Provide the (X, Y) coordinate of the cell's center where the given text is located.  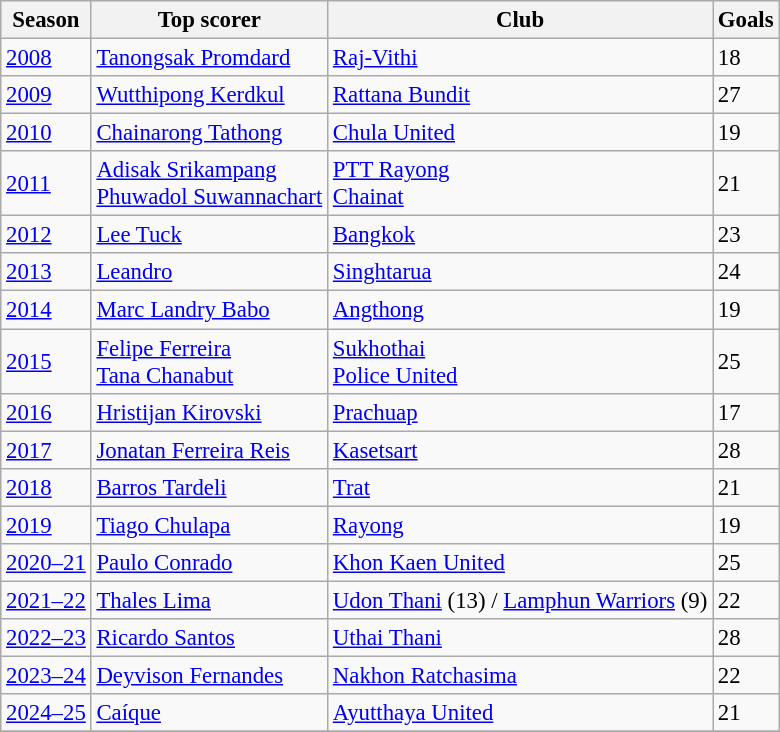
2016 (46, 412)
PTT Rayong Chainat (520, 184)
Prachuap (520, 412)
2010 (46, 133)
Bangkok (520, 235)
23 (746, 235)
Rayong (520, 525)
2012 (46, 235)
Leandro (209, 273)
2008 (46, 58)
Marc Landry Babo (209, 310)
Top scorer (209, 20)
Tanongsak Promdard (209, 58)
Sukhothai Police United (520, 362)
Jonatan Ferreira Reis (209, 450)
27 (746, 95)
Nakhon Ratchasima (520, 675)
Chainarong Tathong (209, 133)
Caíque (209, 713)
2015 (46, 362)
Angthong (520, 310)
Club (520, 20)
Ayutthaya United (520, 713)
Singhtarua (520, 273)
18 (746, 58)
2024–25 (46, 713)
Ricardo Santos (209, 638)
2018 (46, 487)
2017 (46, 450)
2011 (46, 184)
Wutthipong Kerdkul (209, 95)
2013 (46, 273)
Goals (746, 20)
Paulo Conrado (209, 563)
2019 (46, 525)
2020–21 (46, 563)
2014 (46, 310)
2009 (46, 95)
2022–23 (46, 638)
Chula United (520, 133)
Deyvison Fernandes (209, 675)
24 (746, 273)
2023–24 (46, 675)
Adisak Srikampang Phuwadol Suwannachart (209, 184)
Season (46, 20)
Rattana Bundit (520, 95)
Tiago Chulapa (209, 525)
Thales Lima (209, 600)
17 (746, 412)
2021–22 (46, 600)
Trat (520, 487)
Lee Tuck (209, 235)
Raj-Vithi (520, 58)
Kasetsart (520, 450)
Uthai Thani (520, 638)
Khon Kaen United (520, 563)
Hristijan Kirovski (209, 412)
Felipe Ferreira Tana Chanabut (209, 362)
Barros Tardeli (209, 487)
Udon Thani (13) / Lamphun Warriors (9) (520, 600)
